From the cell containing the given text, extract its center point as (x, y) coordinate. 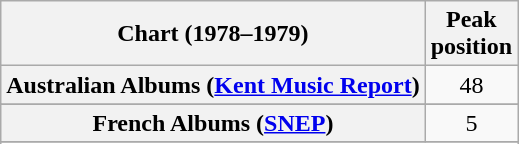
Peakposition (471, 34)
French Albums (SNEP) (213, 123)
Australian Albums (Kent Music Report) (213, 85)
5 (471, 123)
48 (471, 85)
Chart (1978–1979) (213, 34)
